Provide the (X, Y) coordinate of the cell's center where the given text is located.  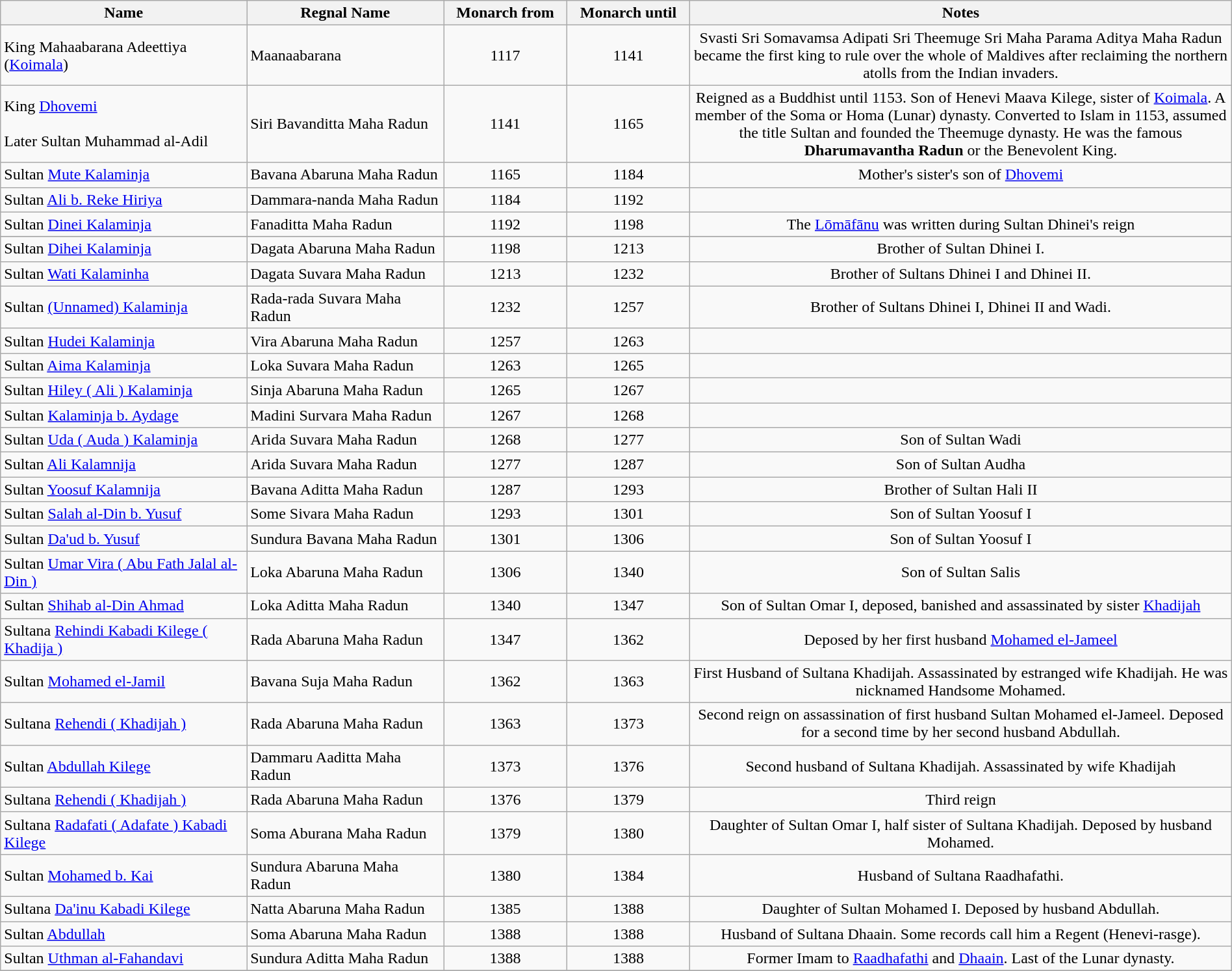
Sultan Mohamed el-Jamil (123, 681)
Dammara-nanda Maha Radun (346, 200)
Dagata Suvara Maha Radun (346, 274)
Sultan Ali b. Reke Hiriya (123, 200)
1385 (506, 909)
Loka Suvara Maha Radun (346, 365)
1384 (628, 875)
Sultan Aima Kalaminja (123, 365)
Sultan Umar Vira ( Abu Fath Jalal al-Din ) (123, 572)
Name (123, 13)
Mother's sister's son of Dhovemi (961, 175)
Husband of Sultana Dhaain. Some records call him a Regent (Henevi-rasge). (961, 934)
Sultan Hudei Kalaminja (123, 341)
Sultana Radafati ( Adafate ) Kabadi Kilege (123, 833)
King Mahaabarana Adeettiya (Koimala) (123, 55)
Sultan Hiley ( Ali ) Kalaminja (123, 390)
Sultan Shihab al-Din Ahmad (123, 606)
Sultan (Unnamed) Kalaminja (123, 307)
Son of Sultan Salis (961, 572)
Loka Abaruna Maha Radun (346, 572)
Deposed by her first husband Mohamed el-Jameel (961, 640)
Sultan Mohamed b. Kai (123, 875)
Second husband of Sultana Khadijah. Assassinated by wife Khadijah (961, 766)
Soma Aburana Maha Radun (346, 833)
Sultan Uda ( Auda ) Kalaminja (123, 440)
Brother of Sultans Dhinei I and Dhinei II. (961, 274)
Former Imam to Raadhafathi and Dhaain. Last of the Lunar dynasty. (961, 959)
First Husband of Sultana Khadijah. Assassinated by estranged wife Khadijah. He was nicknamed Handsome Mohamed. (961, 681)
Sultan Da'ud b. Yusuf (123, 539)
Brother of Sultan Hali II (961, 489)
Brother of Sultans Dhinei I, Dhinei II and Wadi. (961, 307)
Sundura Aditta Maha Radun (346, 959)
Maanaabarana (346, 55)
Sundura Abaruna Maha Radun (346, 875)
Sultan Dinei Kalaminja (123, 224)
Sultan Yoosuf Kalamnija (123, 489)
Brother of Sultan Dhinei I. (961, 249)
Vira Abaruna Maha Radun (346, 341)
Sultan Abdullah (123, 934)
Sultan Dihei Kalaminja (123, 249)
Notes (961, 13)
Second reign on assassination of first husband Sultan Mohamed el-Jameel. Deposed for a second time by her second husband Abdullah. (961, 724)
Dagata Abaruna Maha Radun (346, 249)
Sultan Wati Kalaminha (123, 274)
King DhovemiLater Sultan Muhammad al-Adil (123, 123)
Loka Aditta Maha Radun (346, 606)
Some Sivara Maha Radun (346, 514)
Rada-rada Suvara Maha Radun (346, 307)
Bavana Aditta Maha Radun (346, 489)
Sultana Da'inu Kabadi Kilege (123, 909)
Daughter of Sultan Mohamed I. Deposed by husband Abdullah. (961, 909)
Sundura Bavana Maha Radun (346, 539)
Bavana Abaruna Maha Radun (346, 175)
Soma Abaruna Maha Radun (346, 934)
1117 (506, 55)
Natta Abaruna Maha Radun (346, 909)
Dammaru Aaditta Maha Radun (346, 766)
Sultan Ali Kalamnija (123, 465)
Siri Bavanditta Maha Radun (346, 123)
Sinja Abaruna Maha Radun (346, 390)
Madini Survara Maha Radun (346, 415)
Son of Sultan Wadi (961, 440)
Daughter of Sultan Omar I, half sister of Sultana Khadijah. Deposed by husband Mohamed. (961, 833)
Sultan Salah al-Din b. Yusuf (123, 514)
Sultana Rehindi Kabadi Kilege ( Khadija ) (123, 640)
Monarch until (628, 13)
Husband of Sultana Raadhafathi. (961, 875)
Fanaditta Maha Radun (346, 224)
Son of Sultan Audha (961, 465)
Sultan Mute Kalaminja (123, 175)
Son of Sultan Omar I, deposed, banished and assassinated by sister Khadijah (961, 606)
Bavana Suja Maha Radun (346, 681)
Sultan Abdullah Kilege (123, 766)
Regnal Name (346, 13)
Monarch from (506, 13)
Sultan Uthman al-Fahandavi (123, 959)
Third reign (961, 799)
Sultan Kalaminja b. Aydage (123, 415)
The Lōmāfānu was written during Sultan Dhinei's reign (961, 224)
